Locate the cell with the specified text and output its (X, Y) center coordinate. 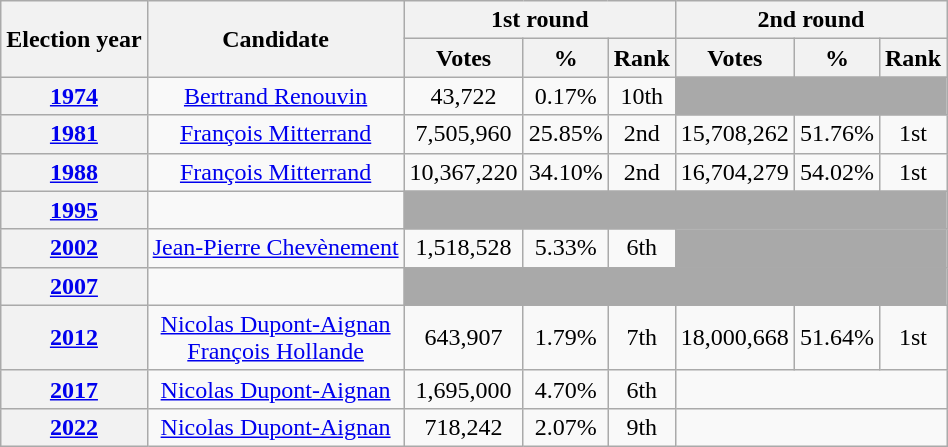
18,000,668 (734, 338)
2002 (74, 248)
1.79% (566, 338)
Bertrand Renouvin (276, 96)
0.17% (566, 96)
25.85% (566, 134)
43,722 (464, 96)
1981 (74, 134)
2022 (74, 427)
1,695,000 (464, 389)
10,367,220 (464, 172)
1988 (74, 172)
2.07% (566, 427)
1974 (74, 96)
2nd round (810, 20)
2012 (74, 338)
2007 (74, 286)
7,505,960 (464, 134)
Election year (74, 39)
2017 (74, 389)
10th (642, 96)
5.33% (566, 248)
54.02% (836, 172)
51.76% (836, 134)
Candidate (276, 39)
15,708,262 (734, 134)
718,242 (464, 427)
1995 (74, 210)
51.64% (836, 338)
Nicolas Dupont-Aignan François Hollande (276, 338)
4.70% (566, 389)
Jean-Pierre Chevènement (276, 248)
7th (642, 338)
34.10% (566, 172)
1st round (540, 20)
1,518,528 (464, 248)
9th (642, 427)
16,704,279 (734, 172)
643,907 (464, 338)
